Provide the [x, y] coordinate of the cell's center where the given text is located.  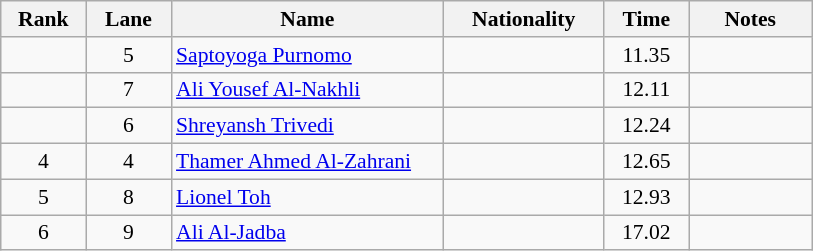
7 [128, 90]
Notes [750, 19]
8 [128, 197]
Thamer Ahmed Al-Zahrani [308, 162]
17.02 [646, 233]
Lane [128, 19]
Name [308, 19]
Saptoyoga Purnomo [308, 55]
Ali Al-Jadba [308, 233]
Shreyansh Trivedi [308, 126]
12.93 [646, 197]
12.24 [646, 126]
Time [646, 19]
Nationality [524, 19]
9 [128, 233]
12.11 [646, 90]
Rank [44, 19]
Ali Yousef Al-Nakhli [308, 90]
11.35 [646, 55]
12.65 [646, 162]
Lionel Toh [308, 197]
